Detect which cell encompasses the target text, then output its (X, Y) center coordinate. 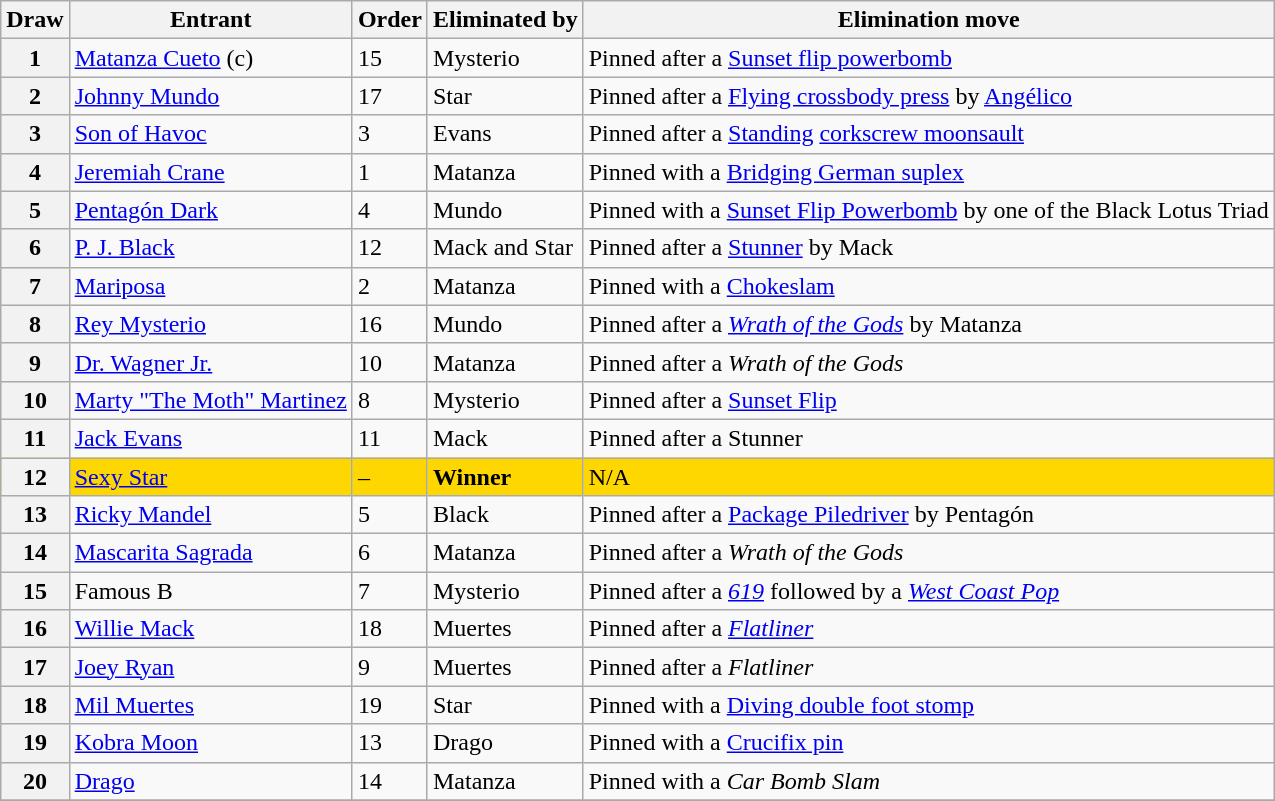
Pinned with a Chokeslam (928, 286)
Pinned after a Wrath of the Gods by Matanza (928, 324)
Elimination move (928, 20)
Kobra Moon (210, 743)
Mack (505, 438)
Famous B (210, 591)
Winner (505, 477)
Mascarita Sagrada (210, 553)
Johnny Mundo (210, 96)
Dr. Wagner Jr. (210, 362)
Rey Mysterio (210, 324)
Willie Mack (210, 629)
Pinned after a Stunner (928, 438)
P. J. Black (210, 248)
Entrant (210, 20)
Jeremiah Crane (210, 172)
Sexy Star (210, 477)
Ricky Mandel (210, 515)
Pinned after a 619 followed by a West Coast Pop (928, 591)
Draw (35, 20)
Pinned with a Crucifix pin (928, 743)
Pinned with a Sunset Flip Powerbomb by one of the Black Lotus Triad (928, 210)
Joey Ryan (210, 667)
Mack and Star (505, 248)
Mil Muertes (210, 705)
– (390, 477)
Pinned with a Car Bomb Slam (928, 781)
20 (35, 781)
Pinned after a Flying crossbody press by Angélico (928, 96)
N/A (928, 477)
Pinned after a Sunset Flip (928, 400)
Pinned with a Diving double foot stomp (928, 705)
Matanza Cueto (c) (210, 58)
Pinned after a Stunner by Mack (928, 248)
Marty "The Moth" Martinez (210, 400)
Son of Havoc (210, 134)
Order (390, 20)
Pinned after a Package Piledriver by Pentagón (928, 515)
Mariposa (210, 286)
Black (505, 515)
Pinned after a Standing corkscrew moonsault (928, 134)
Pinned with a Bridging German suplex (928, 172)
Pentagón Dark (210, 210)
Eliminated by (505, 20)
Evans (505, 134)
Jack Evans (210, 438)
Pinned after a Sunset flip powerbomb (928, 58)
